Locate the cell with the specified text and output its [X, Y] center coordinate. 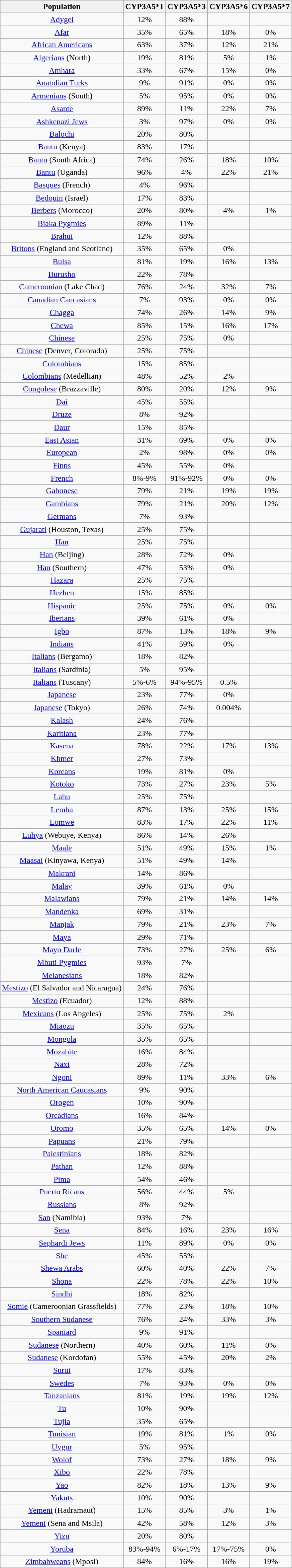
Dai [62, 402]
CYP3A5*7 [271, 7]
Burusho [62, 274]
Mozabite [62, 1052]
Finns [62, 465]
Mbuti Pygmies [62, 962]
Brahui [62, 236]
41% [144, 644]
94%-95% [187, 682]
Tu [62, 1409]
Mestizo (El Salvador and Nicaragua) [62, 988]
Maale [62, 848]
97% [187, 121]
Mandenka [62, 911]
Wolof [62, 1460]
Yemeni (Sena and Msila) [62, 1523]
Afar [62, 32]
Koreans [62, 771]
Palestinians [62, 1153]
CYP3A5*6 [228, 7]
Chinese [62, 338]
0.004% [228, 707]
Kotoko [62, 784]
Ashkenazi Jews [62, 121]
Gujarati (Houston, Texas) [62, 529]
Oromo [62, 1128]
Indians [62, 644]
Han (Southern) [62, 568]
Yoruba [62, 1549]
Igbo [62, 631]
Orogen [62, 1103]
Anatolian Turks [62, 83]
Karitiana [62, 733]
Gabonese [62, 491]
54% [144, 1179]
Pima [62, 1179]
Naxi [62, 1064]
Mestizo (Ecuador) [62, 1001]
Japanese [62, 695]
Bantu (Kenya) [62, 147]
Sephardi Jews [62, 1243]
CYP3A5*3 [187, 7]
Malay [62, 886]
Lemba [62, 810]
Algerians (North) [62, 58]
Ngoni [62, 1077]
French [62, 478]
Lomwe [62, 822]
83%-94% [144, 1549]
Bantu (Uganda) [62, 172]
Biaka Pygmies [62, 223]
Chagga [62, 312]
East Asian [62, 440]
5%-6% [144, 682]
91%-92% [187, 478]
Germans [62, 516]
Papuans [62, 1141]
Manjak [62, 924]
48% [144, 376]
Hispanic [62, 606]
Bedouin (Israel) [62, 198]
Spaniard [62, 1332]
17%-75% [228, 1549]
Gambians [62, 504]
Colombians [62, 363]
Balochi [62, 134]
Russians [62, 1205]
Italians (Tuscany) [62, 682]
Mayo Darle [62, 950]
8%-9% [144, 478]
63% [144, 45]
29% [144, 937]
6%-17% [187, 1549]
Congolese (Brazzaville) [62, 389]
Puerto Ricans [62, 1192]
59% [187, 644]
North American Caucasians [62, 1090]
67% [187, 70]
52% [187, 376]
Mongola [62, 1039]
Han [62, 542]
Chinese (Denver, Colorado) [62, 351]
Asante [62, 108]
46% [187, 1179]
Mexicans (Los Angeles) [62, 1014]
Zimbabweans (Mposi) [62, 1561]
Armenians (South) [62, 96]
Sindhi [62, 1294]
Iberians [62, 618]
Druze [62, 415]
Amhara [62, 70]
Orcadians [62, 1115]
Southern Sudanese [62, 1319]
Melanesians [62, 975]
Yao [62, 1485]
European [62, 453]
Hezhen [62, 593]
Daur [62, 427]
Uygur [62, 1447]
47% [144, 568]
CYP3A5*1 [144, 7]
Adygei [62, 19]
Bulsa [62, 262]
Kasena [62, 746]
Pathan [62, 1166]
Basques (French) [62, 185]
She [62, 1256]
71% [187, 937]
53% [187, 568]
Canadian Caucasians [62, 300]
Sena [62, 1230]
Luhya (Webuye, Kenya) [62, 835]
Xibo [62, 1472]
Colombians (Medellian) [62, 376]
Yakuts [62, 1498]
Swedes [62, 1383]
0.5% [228, 682]
Cameroonian (Lake Chad) [62, 287]
Population [62, 7]
Han (Beijing) [62, 554]
Tanzanians [62, 1396]
Shona [62, 1281]
98% [187, 453]
Yizu [62, 1536]
Italians (Bergamo) [62, 657]
37% [187, 45]
Berbers (Morocco) [62, 211]
Surui [62, 1370]
Sudanese (Kordofan) [62, 1357]
42% [144, 1523]
Yemeni (Hadramaut) [62, 1510]
Miaozu [62, 1026]
58% [187, 1523]
44% [187, 1192]
Hazara [62, 580]
Somie (Cameroonian Grassfields) [62, 1306]
Maya [62, 937]
Maasai (Kinyawa, Kenya) [62, 861]
Japanese (Tokyo) [62, 707]
Tunisian [62, 1434]
Britons (England and Scotland) [62, 249]
56% [144, 1192]
Sudanese (Northern) [62, 1345]
Malawians [62, 899]
Shewa Arabs [62, 1268]
San (Namibia) [62, 1217]
African Americans [62, 45]
Lahu [62, 797]
Khmer [62, 758]
Italians (Sardinia) [62, 669]
Bantu (South Africa) [62, 160]
Chewa [62, 325]
Tujia [62, 1421]
32% [228, 287]
Kalash [62, 720]
Makrani [62, 873]
